Identify which cell holds the provided text, then report its (x, y) central coordinate. 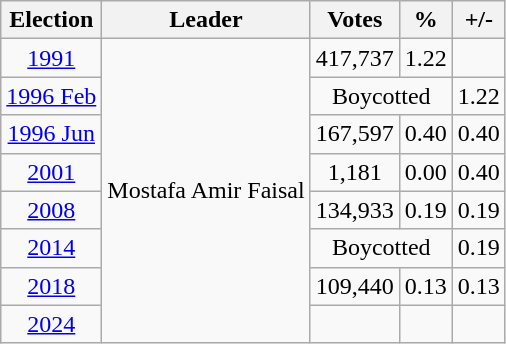
Leader (206, 20)
1996 Jun (52, 134)
Mostafa Amir Faisal (206, 191)
167,597 (354, 134)
1,181 (354, 172)
0.00 (426, 172)
+/- (478, 20)
Votes (354, 20)
1996 Feb (52, 96)
2018 (52, 286)
417,737 (354, 58)
2014 (52, 248)
2001 (52, 172)
109,440 (354, 286)
134,933 (354, 210)
2008 (52, 210)
Election (52, 20)
% (426, 20)
1991 (52, 58)
2024 (52, 324)
